Locate the cell with the specified text and output its [X, Y] center coordinate. 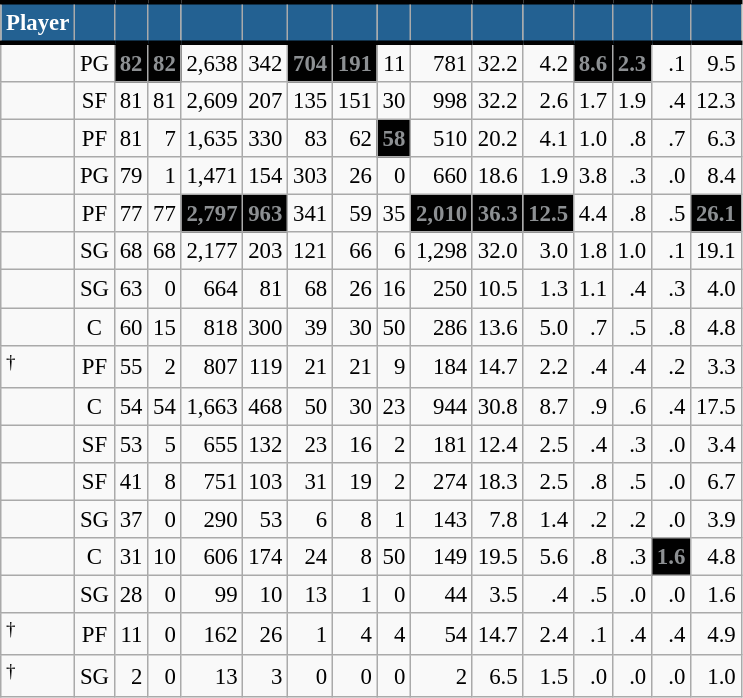
203 [266, 251]
5.0 [548, 327]
8.7 [548, 406]
250 [442, 289]
2.4 [548, 634]
28 [130, 594]
4.0 [716, 289]
143 [442, 519]
2.3 [632, 62]
207 [266, 101]
24 [310, 557]
3.0 [548, 251]
55 [130, 366]
1,471 [212, 176]
135 [310, 101]
8.4 [716, 176]
35 [394, 214]
5 [164, 444]
6.3 [716, 139]
303 [310, 176]
103 [266, 482]
3.5 [497, 594]
30.8 [497, 406]
32.0 [497, 251]
18.3 [497, 482]
9 [394, 366]
1.1 [592, 289]
60 [130, 327]
3.8 [592, 176]
15 [164, 327]
19.1 [716, 251]
807 [212, 366]
18.6 [497, 176]
12.3 [716, 101]
4.9 [716, 634]
149 [442, 557]
8.6 [592, 62]
1.7 [592, 101]
944 [442, 406]
1.8 [592, 251]
330 [266, 139]
660 [442, 176]
66 [354, 251]
6.5 [497, 676]
2.2 [548, 366]
132 [266, 444]
342 [266, 62]
3.4 [716, 444]
13.6 [497, 327]
1,298 [442, 251]
37 [130, 519]
19 [354, 482]
12.4 [497, 444]
Player [38, 22]
6.7 [716, 482]
151 [354, 101]
290 [212, 519]
1,635 [212, 139]
2,177 [212, 251]
59 [354, 214]
274 [442, 482]
3 [266, 676]
4.2 [548, 62]
121 [310, 251]
1.4 [548, 519]
2,609 [212, 101]
41 [130, 482]
12.5 [548, 214]
154 [266, 176]
1.5 [548, 676]
63 [130, 289]
704 [310, 62]
.9 [592, 406]
79 [130, 176]
4.4 [592, 214]
300 [266, 327]
286 [442, 327]
2,638 [212, 62]
7 [164, 139]
184 [442, 366]
17.5 [716, 406]
781 [442, 62]
655 [212, 444]
83 [310, 139]
181 [442, 444]
664 [212, 289]
2,797 [212, 214]
119 [266, 366]
341 [310, 214]
963 [266, 214]
58 [394, 139]
3.9 [716, 519]
36.3 [497, 214]
19.5 [497, 557]
62 [354, 139]
39 [310, 327]
818 [212, 327]
26.1 [716, 214]
3.3 [716, 366]
998 [442, 101]
191 [354, 62]
9.5 [716, 62]
468 [266, 406]
174 [266, 557]
99 [212, 594]
510 [442, 139]
2.6 [548, 101]
162 [212, 634]
44 [442, 594]
1,663 [212, 406]
4.1 [548, 139]
10.5 [497, 289]
2,010 [442, 214]
1.3 [548, 289]
5.6 [548, 557]
606 [212, 557]
20.2 [497, 139]
.6 [632, 406]
751 [212, 482]
7.8 [497, 519]
